Detect which cell encompasses the target text, then output its (x, y) center coordinate. 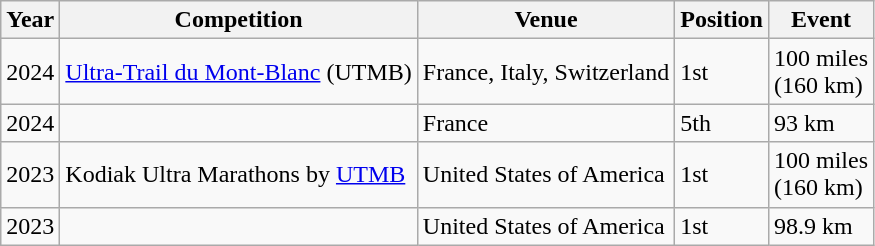
Year (30, 20)
Event (820, 20)
Ultra-Trail du Mont-Blanc (UTMB) (238, 72)
France, Italy, Switzerland (546, 72)
98.9 km (820, 226)
5th (722, 123)
93 km (820, 123)
Venue (546, 20)
Position (722, 20)
France (546, 123)
Kodiak Ultra Marathons by UTMB (238, 174)
Competition (238, 20)
